Detect which cell encompasses the target text, then output its (x, y) center coordinate. 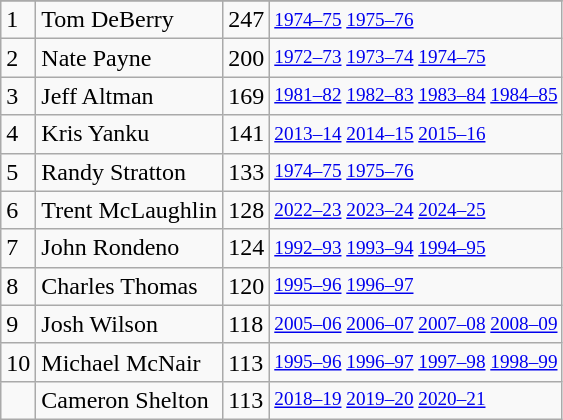
1 (18, 20)
2022–23 2023–24 2024–25 (416, 210)
Nate Payne (130, 58)
Trent McLaughlin (130, 210)
1972–73 1973–74 1974–75 (416, 58)
4 (18, 134)
10 (18, 362)
Kris Yanku (130, 134)
2005–06 2006–07 2007–08 2008–09 (416, 324)
124 (246, 248)
John Rondeno (130, 248)
Randy Stratton (130, 172)
1995–96 1996–97 1997–98 1998–99 (416, 362)
8 (18, 286)
141 (246, 134)
Jeff Altman (130, 96)
200 (246, 58)
169 (246, 96)
247 (246, 20)
120 (246, 286)
9 (18, 324)
6 (18, 210)
Tom DeBerry (130, 20)
Michael McNair (130, 362)
133 (246, 172)
7 (18, 248)
5 (18, 172)
Charles Thomas (130, 286)
1995–96 1996–97 (416, 286)
2013–14 2014–15 2015–16 (416, 134)
1992–93 1993–94 1994–95 (416, 248)
2 (18, 58)
3 (18, 96)
1981–82 1982–83 1983–84 1984–85 (416, 96)
118 (246, 324)
Cameron Shelton (130, 400)
Josh Wilson (130, 324)
2018–19 2019–20 2020–21 (416, 400)
128 (246, 210)
